Scan for the cell matching the given text and deliver its [x, y] coordinate at center. 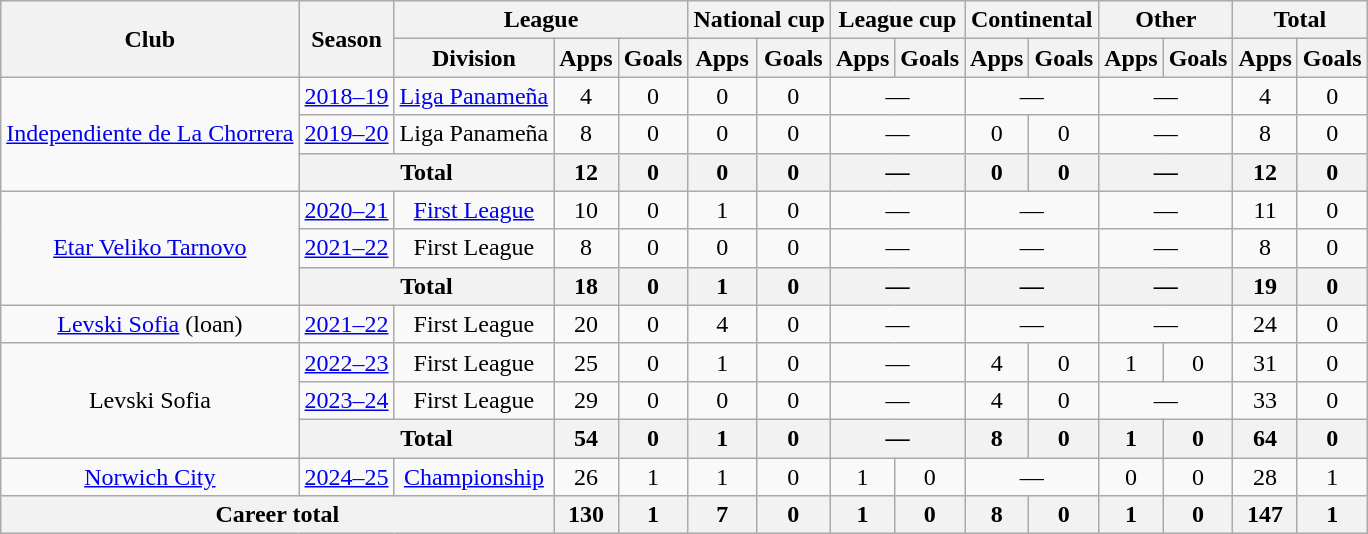
Levski Sofia (loan) [150, 324]
Season [346, 39]
Levski Sofia [150, 400]
10 [586, 210]
Independiente de La Chorrera [150, 134]
11 [1265, 210]
National cup [759, 20]
2022–23 [346, 362]
2019–20 [346, 134]
2024–25 [346, 477]
24 [1265, 324]
29 [586, 400]
33 [1265, 400]
Norwich City [150, 477]
Etar Veliko Tarnovo [150, 248]
20 [586, 324]
19 [1265, 286]
Division [474, 58]
Club [150, 39]
League cup [897, 20]
Continental [1032, 20]
28 [1265, 477]
Championship [474, 477]
25 [586, 362]
54 [586, 438]
League [541, 20]
7 [722, 515]
26 [586, 477]
2018–19 [346, 96]
18 [586, 286]
Career total [278, 515]
Other [1166, 20]
2023–24 [346, 400]
130 [586, 515]
2020–21 [346, 210]
147 [1265, 515]
31 [1265, 362]
64 [1265, 438]
